Determine the (X, Y) coordinate at the center of the cell enclosing the given text.  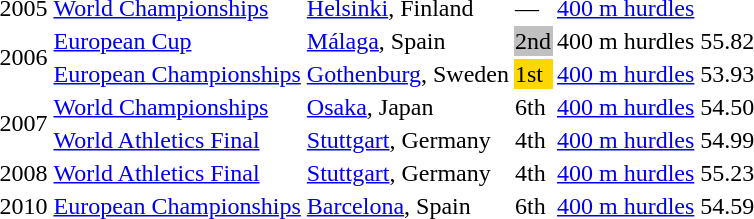
Gothenburg, Sweden (408, 74)
6th (534, 107)
European Championships (177, 74)
1st (534, 74)
European Cup (177, 41)
2nd (534, 41)
Málaga, Spain (408, 41)
Osaka, Japan (408, 107)
World Championships (177, 107)
